Detect which cell encompasses the target text, then output its (X, Y) center coordinate. 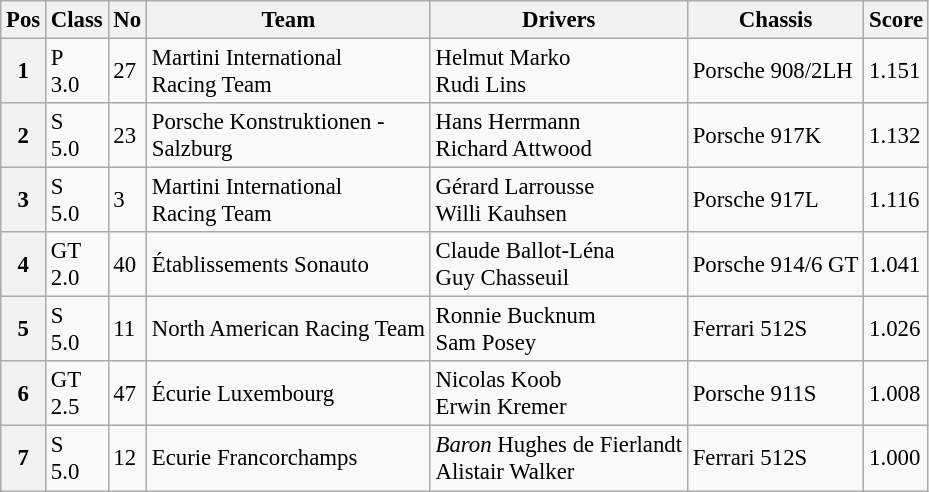
Nicolas Koob Erwin Kremer (558, 394)
5 (24, 330)
4 (24, 264)
40 (127, 264)
Team (288, 20)
Baron Hughes de Fierlandt Alistair Walker (558, 458)
Ecurie Francorchamps (288, 458)
11 (127, 330)
23 (127, 136)
Class (78, 20)
Ronnie Bucknum Sam Posey (558, 330)
North American Racing Team (288, 330)
1.116 (896, 200)
1.041 (896, 264)
27 (127, 72)
Porsche 908/2LH (775, 72)
Porsche 917L (775, 200)
Établissements Sonauto (288, 264)
1 (24, 72)
Porsche 914/6 GT (775, 264)
1.151 (896, 72)
47 (127, 394)
Helmut Marko Rudi Lins (558, 72)
Claude Ballot-Léna Guy Chasseuil (558, 264)
Porsche 911S (775, 394)
No (127, 20)
Écurie Luxembourg (288, 394)
P3.0 (78, 72)
1.008 (896, 394)
1.132 (896, 136)
GT2.0 (78, 264)
GT2.5 (78, 394)
1.000 (896, 458)
6 (24, 394)
Pos (24, 20)
Hans Herrmann Richard Attwood (558, 136)
Porsche 917K (775, 136)
1.026 (896, 330)
Drivers (558, 20)
Gérard Larrousse Willi Kauhsen (558, 200)
Porsche Konstruktionen -Salzburg (288, 136)
2 (24, 136)
Score (896, 20)
7 (24, 458)
Chassis (775, 20)
12 (127, 458)
